Return (x, y) of the center of cell containing provided text 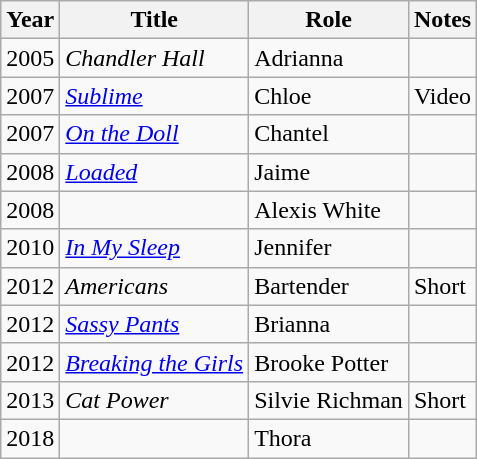
Bartender (329, 286)
2018 (30, 438)
Notes (442, 20)
Brooke Potter (329, 362)
Jaime (329, 172)
Silvie Richman (329, 400)
In My Sleep (154, 248)
Sublime (154, 96)
Loaded (154, 172)
Jennifer (329, 248)
2013 (30, 400)
Brianna (329, 324)
On the Doll (154, 134)
2010 (30, 248)
Chandler Hall (154, 58)
Video (442, 96)
Alexis White (329, 210)
Americans (154, 286)
Title (154, 20)
Cat Power (154, 400)
Year (30, 20)
Breaking the Girls (154, 362)
Thora (329, 438)
Chantel (329, 134)
Adrianna (329, 58)
2005 (30, 58)
Role (329, 20)
Sassy Pants (154, 324)
Chloe (329, 96)
